Pinpoint the cell where the given text exists, returning its (X, Y) midpoint coordinate. 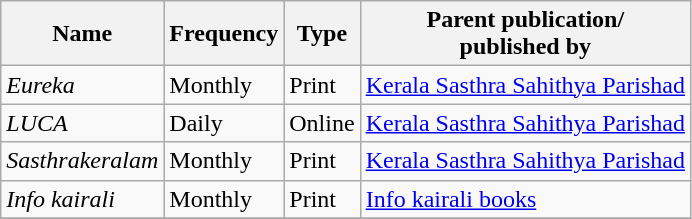
Info kairali books (525, 199)
Frequency (224, 34)
Info kairali (82, 199)
Parent publication/published by (525, 34)
Type (322, 34)
Daily (224, 123)
Online (322, 123)
LUCA (82, 123)
Name (82, 34)
Sasthrakeralam (82, 161)
Eureka (82, 85)
